Find where the given text appears and provide that cell's center as (x, y) coordinate. 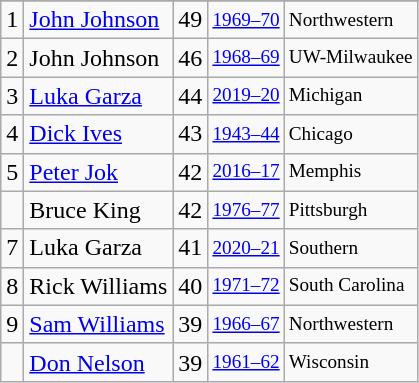
1976–77 (246, 210)
5 (12, 172)
9 (12, 324)
40 (190, 286)
2016–17 (246, 172)
Bruce King (98, 210)
1968–69 (246, 58)
4 (12, 134)
2020–21 (246, 248)
46 (190, 58)
3 (12, 96)
1969–70 (246, 20)
Sam Williams (98, 324)
Southern (350, 248)
Pittsburgh (350, 210)
Peter Jok (98, 172)
49 (190, 20)
1943–44 (246, 134)
7 (12, 248)
Chicago (350, 134)
2019–20 (246, 96)
UW-Milwaukee (350, 58)
1 (12, 20)
43 (190, 134)
1971–72 (246, 286)
Dick Ives (98, 134)
Don Nelson (98, 362)
1966–67 (246, 324)
44 (190, 96)
South Carolina (350, 286)
Rick Williams (98, 286)
Wisconsin (350, 362)
41 (190, 248)
Memphis (350, 172)
Michigan (350, 96)
1961–62 (246, 362)
8 (12, 286)
2 (12, 58)
